Locate the cell with the specified text and output its [X, Y] center coordinate. 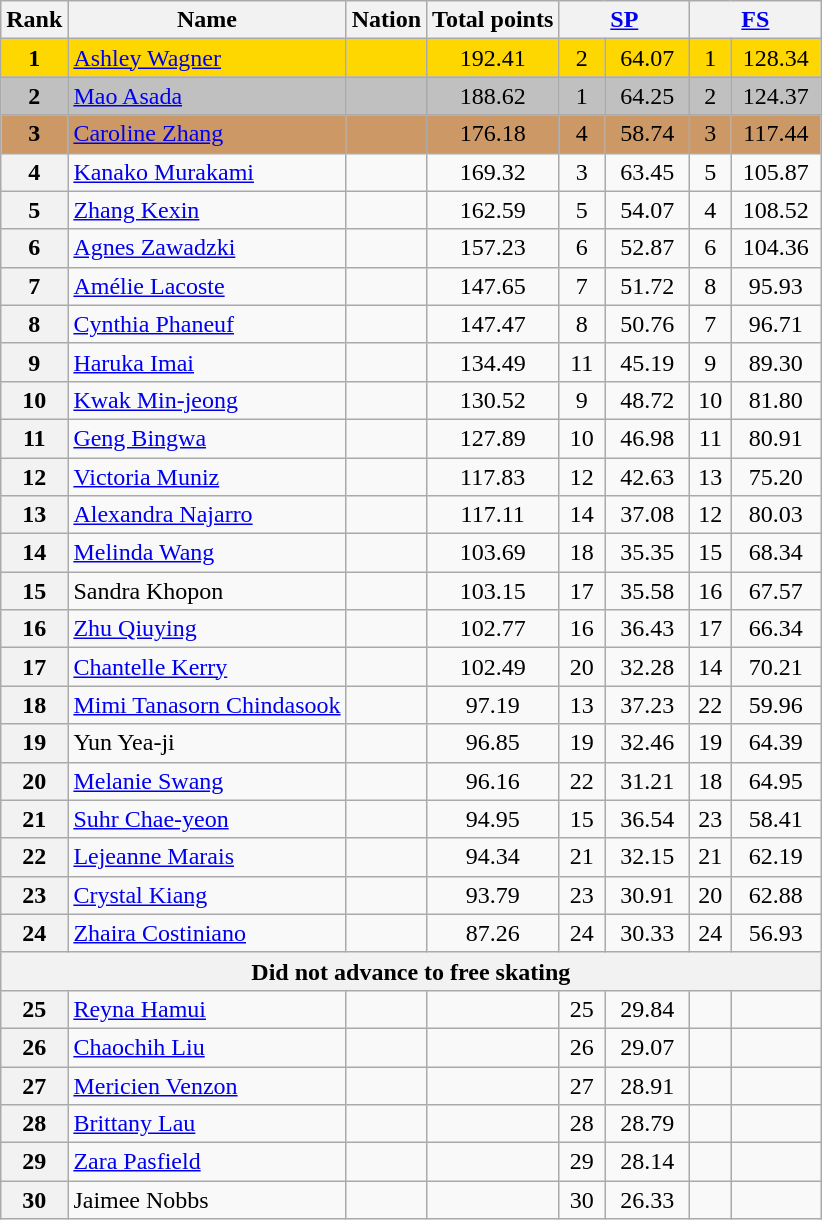
80.91 [776, 438]
Amélie Lacoste [207, 286]
36.54 [648, 819]
64.25 [648, 96]
Kanako Murakami [207, 172]
134.49 [493, 362]
169.32 [493, 172]
68.34 [776, 553]
51.72 [648, 286]
50.76 [648, 324]
97.19 [493, 705]
Chantelle Kerry [207, 667]
Total points [493, 20]
162.59 [493, 210]
42.63 [648, 477]
64.07 [648, 58]
80.03 [776, 515]
67.57 [776, 591]
Agnes Zawadzki [207, 248]
117.44 [776, 134]
Geng Bingwa [207, 438]
56.93 [776, 933]
Zhang Kexin [207, 210]
35.58 [648, 591]
Zhaira Costiniano [207, 933]
Kwak Min-jeong [207, 400]
Victoria Muniz [207, 477]
Melinda Wang [207, 553]
64.95 [776, 781]
37.23 [648, 705]
64.39 [776, 743]
35.35 [648, 553]
70.21 [776, 667]
29.07 [648, 1047]
Cynthia Phaneuf [207, 324]
Jaimee Nobbs [207, 1200]
127.89 [493, 438]
96.85 [493, 743]
Ashley Wagner [207, 58]
Nation [386, 20]
Mao Asada [207, 96]
Sandra Khopon [207, 591]
28.79 [648, 1124]
117.11 [493, 515]
48.72 [648, 400]
176.18 [493, 134]
63.45 [648, 172]
62.19 [776, 857]
54.07 [648, 210]
26.33 [648, 1200]
66.34 [776, 629]
30.91 [648, 895]
Did not advance to free skating [411, 971]
Zhu Qiuying [207, 629]
Mericien Venzon [207, 1085]
46.98 [648, 438]
130.52 [493, 400]
94.34 [493, 857]
32.15 [648, 857]
147.65 [493, 286]
93.79 [493, 895]
62.88 [776, 895]
FS [756, 20]
36.43 [648, 629]
105.87 [776, 172]
147.47 [493, 324]
52.87 [648, 248]
102.49 [493, 667]
124.37 [776, 96]
128.34 [776, 58]
Melanie Swang [207, 781]
102.77 [493, 629]
SP [624, 20]
31.21 [648, 781]
28.91 [648, 1085]
Suhr Chae-yeon [207, 819]
117.83 [493, 477]
108.52 [776, 210]
Chaochih Liu [207, 1047]
Mimi Tanasorn Chindasook [207, 705]
96.71 [776, 324]
96.16 [493, 781]
58.41 [776, 819]
103.15 [493, 591]
Lejeanne Marais [207, 857]
Rank [34, 20]
Brittany Lau [207, 1124]
81.80 [776, 400]
104.36 [776, 248]
58.74 [648, 134]
Alexandra Najarro [207, 515]
Haruka Imai [207, 362]
29.84 [648, 1009]
59.96 [776, 705]
Caroline Zhang [207, 134]
Zara Pasfield [207, 1162]
157.23 [493, 248]
Reyna Hamui [207, 1009]
32.46 [648, 743]
188.62 [493, 96]
Crystal Kiang [207, 895]
Name [207, 20]
103.69 [493, 553]
87.26 [493, 933]
28.14 [648, 1162]
32.28 [648, 667]
30.33 [648, 933]
95.93 [776, 286]
75.20 [776, 477]
37.08 [648, 515]
Yun Yea-ji [207, 743]
192.41 [493, 58]
94.95 [493, 819]
45.19 [648, 362]
89.30 [776, 362]
